Capture the cell that displays the provided text and extract its [x, y] central coordinate. 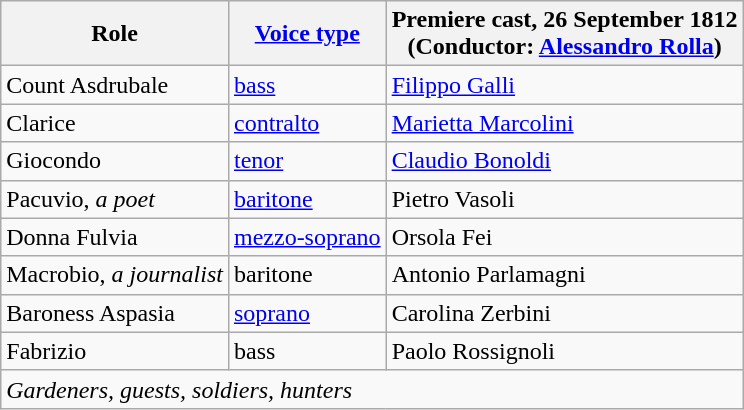
Giocondo [115, 161]
Macrobio, a journalist [115, 275]
Voice type [307, 34]
Pietro Vasoli [564, 199]
Filippo Galli [564, 85]
Pacuvio, a poet [115, 199]
Fabrizio [115, 351]
Count Asdrubale [115, 85]
Antonio Parlamagni [564, 275]
tenor [307, 161]
Gardeners, guests, soldiers, hunters [372, 389]
soprano [307, 313]
Claudio Bonoldi [564, 161]
mezzo-soprano [307, 237]
Carolina Zerbini [564, 313]
Baroness Aspasia [115, 313]
Paolo Rossignoli [564, 351]
Marietta Marcolini [564, 123]
Clarice [115, 123]
Donna Fulvia [115, 237]
Role [115, 34]
Orsola Fei [564, 237]
contralto [307, 123]
Premiere cast, 26 September 1812(Conductor: Alessandro Rolla) [564, 34]
